Provide the (x, y) coordinate of the cell's center where the given text is located.  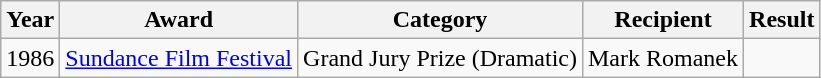
Result (782, 20)
Sundance Film Festival (179, 58)
Award (179, 20)
Recipient (662, 20)
1986 (30, 58)
Category (440, 20)
Grand Jury Prize (Dramatic) (440, 58)
Mark Romanek (662, 58)
Year (30, 20)
